Identify which cell holds the provided text, then report its (x, y) central coordinate. 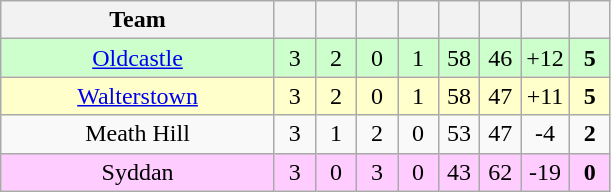
62 (500, 172)
Team (138, 20)
Meath Hill (138, 134)
-19 (546, 172)
46 (500, 58)
Walterstown (138, 96)
Syddan (138, 172)
+11 (546, 96)
43 (460, 172)
Oldcastle (138, 58)
-4 (546, 134)
+12 (546, 58)
53 (460, 134)
